Find where the given text appears and provide that cell's center as [x, y] coordinate. 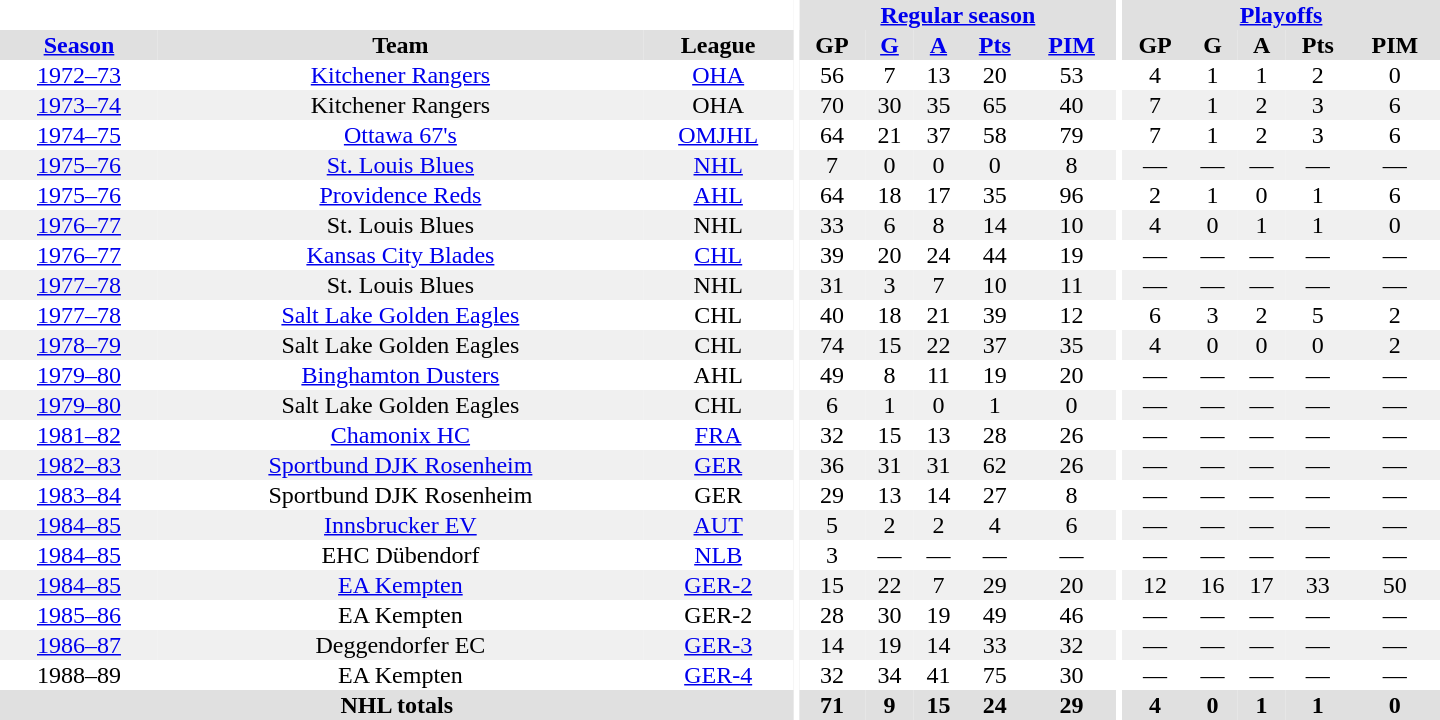
79 [1072, 135]
Binghamton Dusters [400, 375]
Season [79, 45]
Innsbrucker EV [400, 525]
Team [400, 45]
AUT [718, 525]
1982–83 [79, 465]
27 [995, 495]
Deggendorfer EC [400, 645]
62 [995, 465]
Kansas City Blades [400, 255]
NHL totals [397, 705]
NLB [718, 555]
Playoffs [1281, 15]
OMJHL [718, 135]
70 [832, 105]
GER-3 [718, 645]
Providence Reds [400, 195]
36 [832, 465]
34 [890, 675]
1973–74 [79, 105]
71 [832, 705]
League [718, 45]
65 [995, 105]
Regular season [958, 15]
Chamonix HC [400, 435]
53 [1072, 75]
96 [1072, 195]
FRA [718, 435]
1986–87 [79, 645]
GER-4 [718, 675]
EHC Dübendorf [400, 555]
1972–73 [79, 75]
58 [995, 135]
1988–89 [79, 675]
75 [995, 675]
56 [832, 75]
1985–86 [79, 615]
1978–79 [79, 345]
1974–75 [79, 135]
46 [1072, 615]
74 [832, 345]
41 [938, 675]
1983–84 [79, 495]
1981–82 [79, 435]
9 [890, 705]
44 [995, 255]
50 [1395, 585]
16 [1212, 585]
Ottawa 67's [400, 135]
